Return (x, y) of the center of cell containing provided text 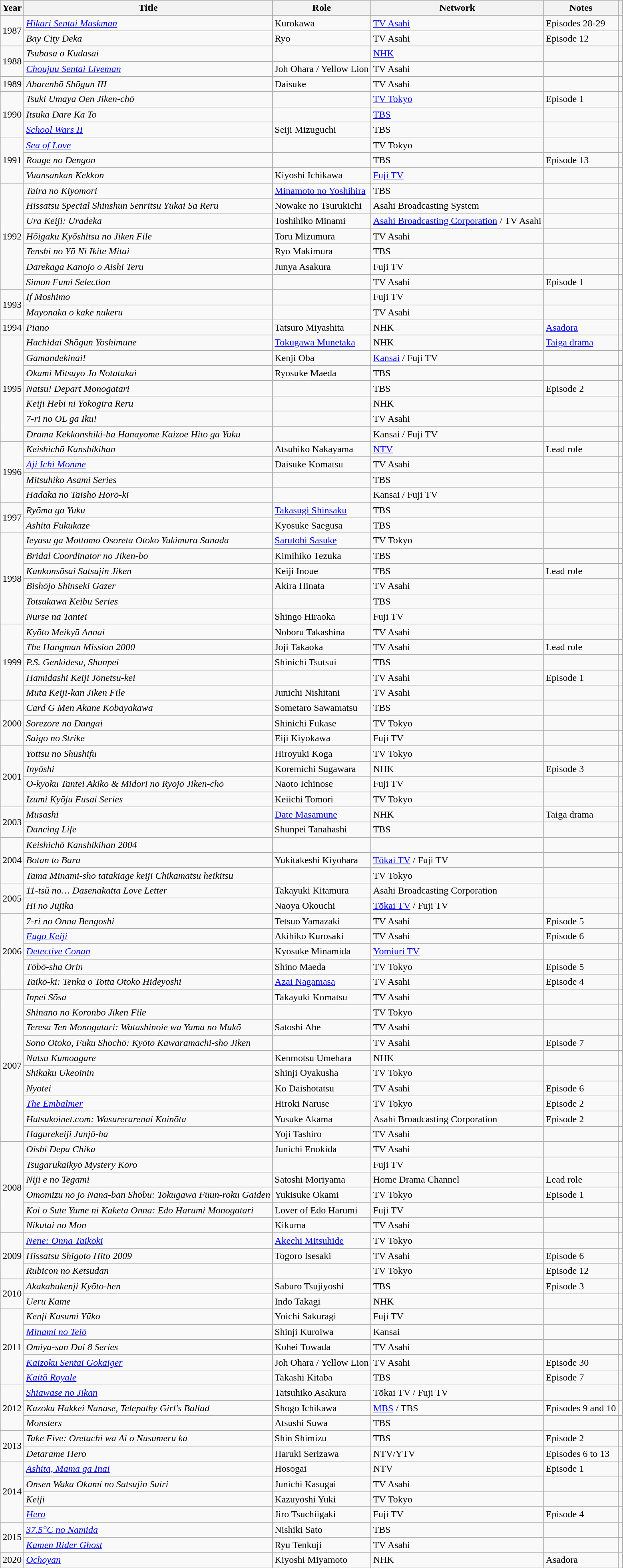
O-kyoku Tantei Akiko & Midori no Ryojō Jiken-chō (148, 784)
Nyotei (148, 1088)
Take Five: Oretachi wa Ai o Nusumeru ka (148, 1438)
2013 (12, 1446)
Shin Shimizu (322, 1438)
Episodes 28-29 (581, 23)
Shingo Hiraoka (322, 616)
1987 (12, 31)
Nikutai no Mon (148, 1225)
Atsushi Suwa (322, 1423)
2015 (12, 1537)
Bridal Coordinator no Jiken-bo (148, 556)
Junichi Kasugai (322, 1484)
Naoya Okouchi (322, 906)
Hikari Sentai Maskman (148, 23)
Hiroki Naruse (322, 1103)
Nene: Onna Taikōki (148, 1241)
Yottsu no Shūshifu (148, 754)
Sometaro Sawamatsu (322, 708)
Episode 30 (581, 1362)
Toshihiko Minami (322, 221)
Darekaga Kanojo o Aishi Teru (148, 267)
Drama Kekkonshiki-ba Hanayome Kaizoe Hito ga Yuku (148, 434)
Minamoto no Yoshihira (322, 191)
Daisuke Komatsu (322, 465)
2011 (12, 1347)
Kaizoku Sentai Gokaiger (148, 1362)
Sorezore no Dangai (148, 723)
Ryōma ga Yuku (148, 510)
Inyōshi (148, 769)
Ashita, Mama ga Inai (148, 1469)
Satoshi Moriyama (322, 1180)
Daisuke (322, 84)
Akakabukenji Kyōto-hen (148, 1286)
Naoto Ichinose (322, 784)
Taira no Kiyomori (148, 191)
Kurokawa (322, 23)
Episodes 9 and 10 (581, 1408)
Episode 13 (581, 160)
Kohei Towada (322, 1347)
Ueru Kame (148, 1301)
Minami no Teiō (148, 1332)
The Embalmer (148, 1103)
Tōbō-sha Orin (148, 967)
Title (148, 8)
Rubicon no Ketsudan (148, 1271)
Saigo no Strike (148, 738)
Junichi Nishitani (322, 693)
Keiji Hebi ni Yokogira Reru (148, 403)
Shikaku Ukeoinin (148, 1073)
1994 (12, 327)
Ryosuke Maeda (322, 373)
2004 (12, 860)
Hatsukoinet.com: Wasurerarenai Koinōta (148, 1119)
Ryu Tenkuji (322, 1545)
Fugo Keiji (148, 936)
Hi no Jūjika (148, 906)
Akechi Mitsuhide (322, 1241)
1993 (12, 305)
2009 (12, 1256)
Kazoku Hakkei Nanase, Telepathy Girl's Ballad (148, 1408)
Kazuyoshi Yuki (322, 1499)
Kiyoshi Miyamoto (322, 1560)
Ryo (322, 38)
Kansai (457, 1332)
Izumi Kyōju Fusai Series (148, 799)
Kyosuke Saegusa (322, 525)
Shogo Ichikawa (322, 1408)
Bishōjo Shinseki Gazer (148, 586)
Takasugi Shinsaku (322, 510)
1988 (12, 61)
Satoshi Abe (322, 1027)
Detarame Hero (148, 1454)
Detective Conan (148, 952)
Hadaka no Taishō Hōrō-ki (148, 495)
Takayuki Komatsu (322, 997)
Kikuma (322, 1225)
Vuansankan Kekkon (148, 175)
Toru Mizumura (322, 236)
Keiji (148, 1499)
Hissatsu Special Shinshun Senritsu Yūkai Sa Reru (148, 206)
1989 (12, 84)
Kenmotsu Umehara (322, 1058)
Hamidashi Keiji Jōnetsu-kei (148, 678)
Shinichi Tsutsui (322, 662)
7-ri no OL ga Iku! (148, 419)
Keiichi Tomori (322, 799)
2008 (12, 1187)
Keishichō Kanshikihan (148, 449)
2010 (12, 1294)
Tatsuhiko Asakura (322, 1392)
Ko Daishotatsu (322, 1088)
NTV/YTV (457, 1454)
Natsu Kumoagare (148, 1058)
Totsukawa Keibu Series (148, 601)
Tsuki Umaya Oen Jiken-chō (148, 99)
Shiawase no Jikan (148, 1392)
Yusuke Akama (322, 1119)
Tsugarukaikyō Mystery Kōro (148, 1165)
2014 (12, 1492)
Natsu! Depart Monogatari (148, 388)
2007 (12, 1066)
Role (322, 8)
Ryo Makimura (322, 251)
1991 (12, 160)
Sarutobi Sasuke (322, 541)
Saburo Tsujiyoshi (322, 1286)
2000 (12, 723)
Yoichi Sakuragi (322, 1317)
Shino Maeda (322, 967)
Koi o Sute Yume ni Kaketa Onna: Edo Harumi Monogatari (148, 1210)
Tsubasa o Kudasai (148, 54)
2012 (12, 1408)
P.S. Genkidesu, Shunpei (148, 662)
Hosogai (322, 1469)
School Wars II (148, 130)
Tenshi no Yō Ni Ikite Mitai (148, 251)
Ochoyan (148, 1560)
Junichi Enokida (322, 1149)
Network (457, 8)
Monsters (148, 1423)
Date Masamune (322, 814)
Kenji Oba (322, 358)
37.5°C no Namida (148, 1530)
Takashi Kitaba (322, 1377)
Omiya-san Dai 8 Series (148, 1347)
Shinichi Fukase (322, 723)
1992 (12, 236)
Nowake no Tsurukichi (322, 206)
Omomizu no jo Nana-ban Shōbu: Tokugawa Fūun-roku Gaiden (148, 1195)
Kyōsuke Minamida (322, 952)
Hagurekeiji Junjō-ha (148, 1134)
Yomiuri TV (457, 952)
1990 (12, 114)
Tokugawa Munetaka (322, 343)
Asahi Broadcasting Corporation / TV Asahi (457, 221)
Tetsuo Yamazaki (322, 921)
11-tsū no… Dasenakatta Love Letter (148, 890)
Kimihiko Tezuka (322, 556)
Akihiko Kurosaki (322, 936)
2005 (12, 898)
Shinano no Koronbo Jiken File (148, 1012)
Jiro Tsuchiigaki (322, 1514)
Indo Takagi (322, 1301)
Hissatsu Shigoto Hito 2009 (148, 1256)
Hiroyuki Koga (322, 754)
Kankonsōsai Satsujin Jiken (148, 571)
Takayuki Kitamura (322, 890)
MBS / TBS (457, 1408)
Tatsuro Miyashita (322, 327)
Hero (148, 1514)
1997 (12, 518)
Inpei Sōsa (148, 997)
Notes (581, 8)
Kiyoshi Ichikawa (322, 175)
Koremichi Sugawara (322, 769)
Nishiki Sato (322, 1530)
Lover of Edo Harumi (322, 1210)
Tama Minami-sho tatakiage keiji Chikamatsu heikitsu (148, 875)
1999 (12, 662)
Yoji Tashiro (322, 1134)
Abarenbō Shōgun III (148, 84)
Kyōto Meikyū Annai (148, 632)
Atsuhiko Nakayama (322, 449)
Hachidai Shōgun Yoshimune (148, 343)
Okami Mitsuyo Jo Notatakai (148, 373)
Yukitakeshi Kiyohara (322, 860)
2020 (12, 1560)
Seiji Mizuguchi (322, 130)
Haruki Serizawa (322, 1454)
Mayonaka o kake nukeru (148, 312)
Keiji Inoue (322, 571)
2001 (12, 776)
Ura Keiji: Uradeka (148, 221)
Taikō-ki: Tenka o Totta Otoko Hideyoshi (148, 982)
1996 (12, 472)
2006 (12, 951)
Oishī Depa Chika (148, 1149)
Ieyasu ga Mottomo Osoreta Otoko Yukimura Sanada (148, 541)
Joji Takaoka (322, 647)
If Moshimo (148, 297)
Card G Men Akane Kobayakawa (148, 708)
Sea of Love (148, 145)
Simon Fumi Selection (148, 282)
Musashi (148, 814)
1995 (12, 388)
Hōigaku Kyōshitsu no Jiken File (148, 236)
Togoro Isesaki (322, 1256)
Mitsuhiko Asami Series (148, 480)
Year (12, 8)
Azai Nagamasa (322, 982)
Gamandekinai! (148, 358)
Niji e no Tegami (148, 1180)
Ashita Fukukaze (148, 525)
Keishichō Kanshikihan 2004 (148, 845)
Choujuu Sentai Liveman (148, 69)
Onsen Waka Okami no Satsujin Suiri (148, 1484)
Teresa Ten Monogatari: Watashinoie wa Yama no Mukō (148, 1027)
Aji Ichi Monme (148, 465)
Noboru Takashina (322, 632)
1998 (12, 579)
Sono Otoko, Fuku Shochō: Kyōto Kawaramachi-sho Jiken (148, 1043)
Shinji Oyakusha (322, 1073)
7-ri no Onna Bengoshi (148, 921)
Botan to Bara (148, 860)
Itsuka Dare Ka To (148, 114)
Eiji Kiyokawa (322, 738)
Yukisuke Okami (322, 1195)
Muta Keiji-kan Jiken File (148, 693)
Home Drama Channel (457, 1180)
Kaitō Royale (148, 1377)
Junya Asakura (322, 267)
Bay City Deka (148, 38)
Nurse na Tantei (148, 616)
Piano (148, 327)
Asahi Broadcasting System (457, 206)
The Hangman Mission 2000 (148, 647)
Kenji Kasumi Yūko (148, 1317)
Shinji Kuroiwa (322, 1332)
Dancing Life (148, 830)
2003 (12, 822)
Shunpei Tanahashi (322, 830)
Episodes 6 to 13 (581, 1454)
Akira Hinata (322, 586)
Kamen Rider Ghost (148, 1545)
Rouge no Dengon (148, 160)
